For the text-containing cell, return its midpoint in [x, y] coordinate format. 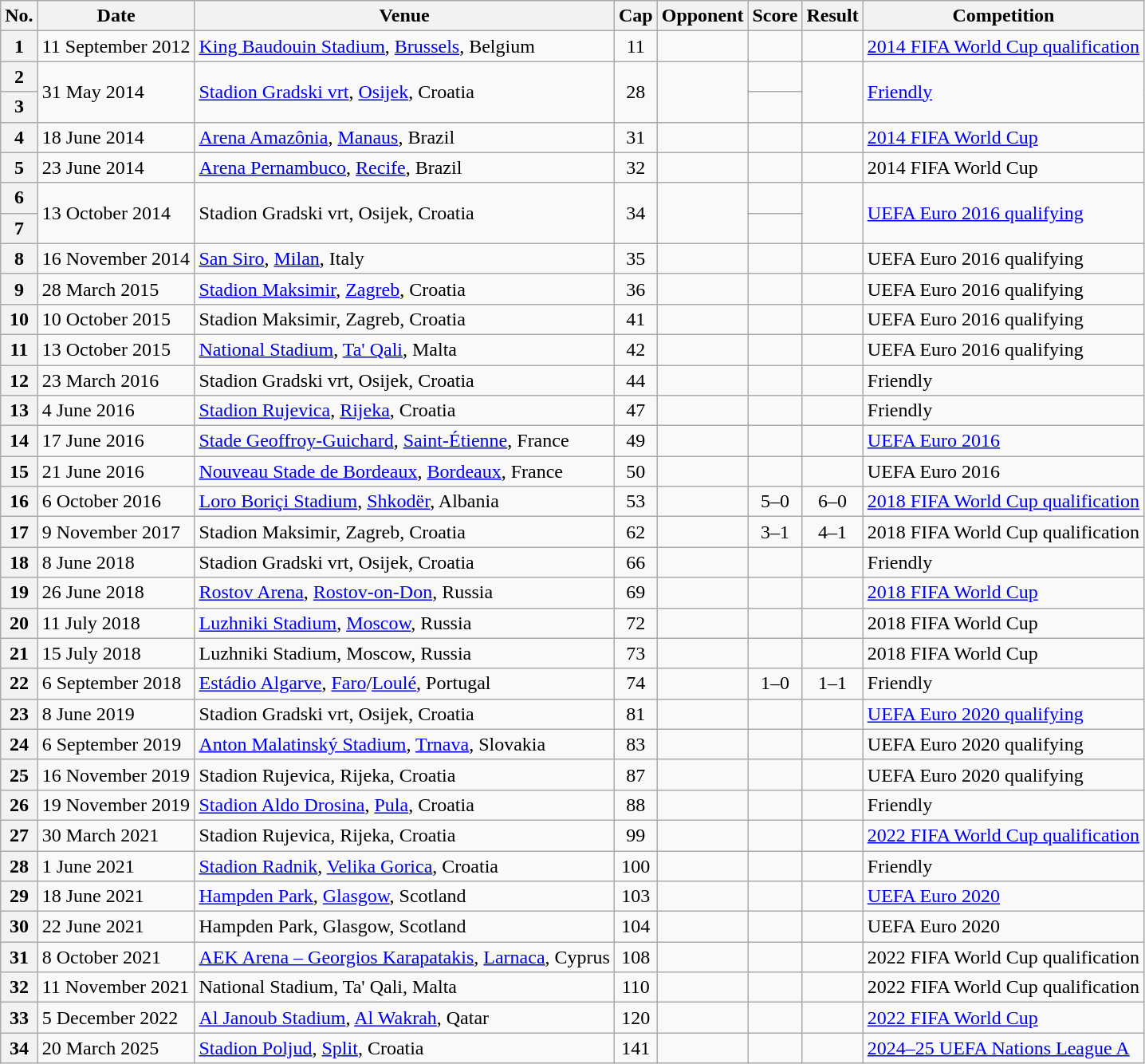
Al Janoub Stadium, Al Wakrah, Qatar [404, 1018]
13 October 2015 [116, 349]
9 [19, 289]
104 [635, 927]
18 June 2014 [116, 137]
103 [635, 897]
10 [19, 319]
9 November 2017 [116, 532]
19 November 2019 [116, 805]
3–1 [775, 532]
No. [19, 16]
15 July 2018 [116, 653]
19 [19, 593]
44 [635, 380]
36 [635, 289]
Anton Malatinský Stadium, Trnava, Slovakia [404, 744]
16 November 2014 [116, 258]
Nouveau Stade de Bordeaux, Bordeaux, France [404, 471]
18 [19, 562]
2014 FIFA World Cup qualification [1003, 46]
47 [635, 411]
50 [635, 471]
12 [19, 380]
30 March 2021 [116, 835]
8 [19, 258]
Stadion Radnik, Velika Gorica, Croatia [404, 865]
73 [635, 653]
2 [19, 77]
17 June 2016 [116, 441]
72 [635, 623]
2024–25 UEFA Nations League A [1003, 1048]
74 [635, 684]
AEK Arena – Georgios Karapatakis, Larnaca, Cyprus [404, 957]
Rostov Arena, Rostov-on-Don, Russia [404, 593]
20 [19, 623]
5–0 [775, 502]
66 [635, 562]
23 March 2016 [116, 380]
5 [19, 167]
29 [19, 897]
22 [19, 684]
8 June 2018 [116, 562]
23 [19, 714]
8 June 2019 [116, 714]
13 [19, 411]
Competition [1003, 16]
13 October 2014 [116, 213]
11 September 2012 [116, 46]
10 October 2015 [116, 319]
24 [19, 744]
Estádio Algarve, Faro/Loulé, Portugal [404, 684]
San Siro, Milan, Italy [404, 258]
62 [635, 532]
100 [635, 865]
27 [19, 835]
53 [635, 502]
Stadion Aldo Drosina, Pula, Croatia [404, 805]
6 October 2016 [116, 502]
28 March 2015 [116, 289]
22 June 2021 [116, 927]
Stadion Poljud, Split, Croatia [404, 1048]
110 [635, 987]
81 [635, 714]
14 [19, 441]
6 September 2019 [116, 744]
Date [116, 16]
Score [775, 16]
King Baudouin Stadium, Brussels, Belgium [404, 46]
30 [19, 927]
87 [635, 774]
4 June 2016 [116, 411]
108 [635, 957]
Arena Amazônia, Manaus, Brazil [404, 137]
6–0 [832, 502]
1 [19, 46]
25 [19, 774]
33 [19, 1018]
99 [635, 835]
120 [635, 1018]
21 [19, 653]
11 November 2021 [116, 987]
4–1 [832, 532]
20 March 2025 [116, 1048]
Venue [404, 16]
26 June 2018 [116, 593]
35 [635, 258]
18 June 2021 [116, 897]
16 November 2019 [116, 774]
21 June 2016 [116, 471]
49 [635, 441]
26 [19, 805]
7 [19, 228]
83 [635, 744]
23 June 2014 [116, 167]
141 [635, 1048]
42 [635, 349]
15 [19, 471]
3 [19, 107]
Result [832, 16]
Loro Boriçi Stadium, Shkodër, Albania [404, 502]
4 [19, 137]
Stade Geoffroy-Guichard, Saint-Étienne, France [404, 441]
1–0 [775, 684]
2022 FIFA World Cup [1003, 1018]
5 December 2022 [116, 1018]
Opponent [702, 16]
11 July 2018 [116, 623]
41 [635, 319]
Cap [635, 16]
31 May 2014 [116, 92]
16 [19, 502]
8 October 2021 [116, 957]
Arena Pernambuco, Recife, Brazil [404, 167]
6 September 2018 [116, 684]
69 [635, 593]
1–1 [832, 684]
1 June 2021 [116, 865]
88 [635, 805]
6 [19, 198]
17 [19, 532]
